Find where the given text appears and provide that cell's center as (X, Y) coordinate. 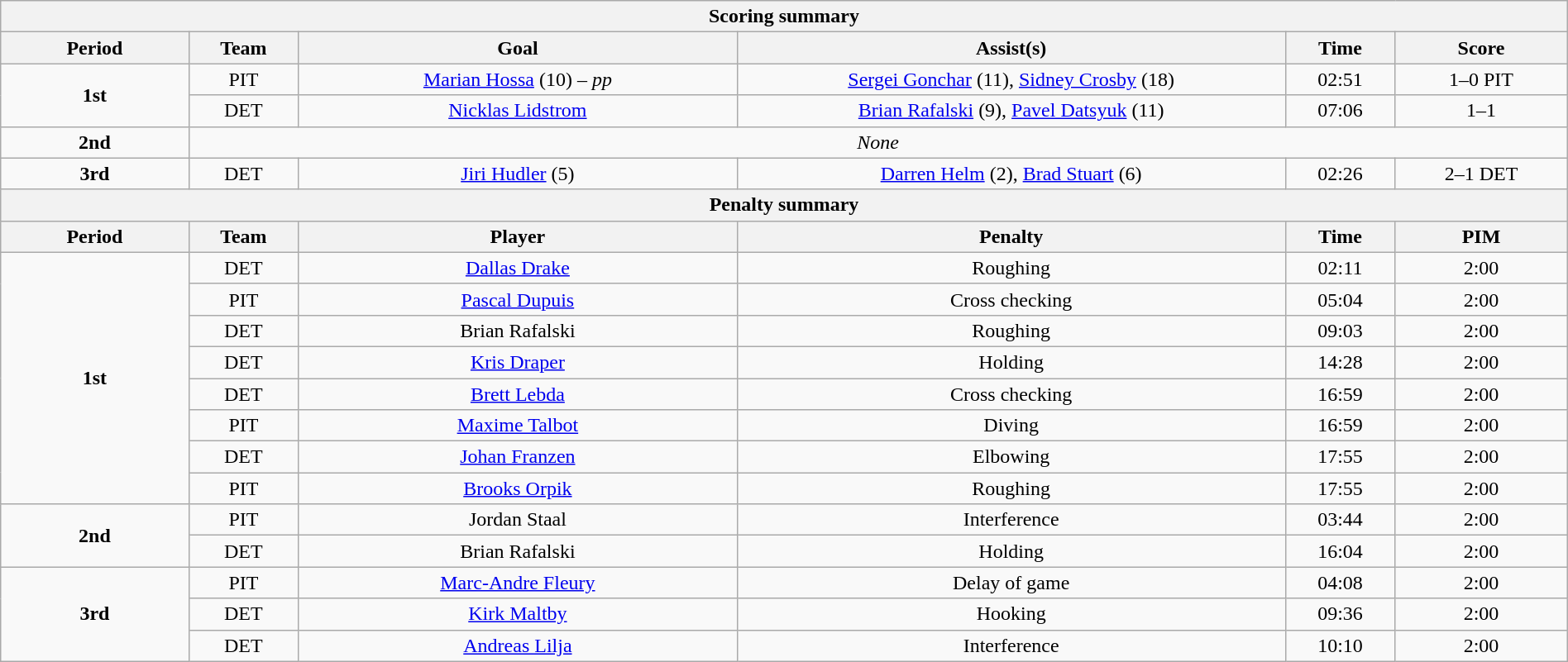
Elbowing (1011, 457)
Dallas Drake (518, 268)
Jordan Staal (518, 520)
1–0 PIT (1481, 79)
Diving (1011, 426)
03:44 (1340, 520)
Brian Rafalski (9), Pavel Datsyuk (11) (1011, 111)
Pascal Dupuis (518, 299)
02:26 (1340, 174)
14:28 (1340, 362)
PIM (1481, 236)
Goal (518, 48)
Maxime Talbot (518, 426)
Penalty (1011, 236)
Sergei Gonchar (11), Sidney Crosby (18) (1011, 79)
Kris Draper (518, 362)
1–1 (1481, 111)
None (878, 142)
2–1 DET (1481, 174)
Score (1481, 48)
02:51 (1340, 79)
02:11 (1340, 268)
Delay of game (1011, 583)
09:36 (1340, 614)
Johan Franzen (518, 457)
Player (518, 236)
Nicklas Lidstrom (518, 111)
Brooks Orpik (518, 488)
Assist(s) (1011, 48)
Kirk Maltby (518, 614)
Marian Hossa (10) – pp (518, 79)
Darren Helm (2), Brad Stuart (6) (1011, 174)
16:04 (1340, 551)
Hooking (1011, 614)
Penalty summary (784, 205)
10:10 (1340, 645)
05:04 (1340, 299)
Brett Lebda (518, 394)
Andreas Lilja (518, 645)
04:08 (1340, 583)
09:03 (1340, 331)
07:06 (1340, 111)
Marc-Andre Fleury (518, 583)
Jiri Hudler (5) (518, 174)
Scoring summary (784, 17)
